Identify which cell holds the provided text, then report its (X, Y) central coordinate. 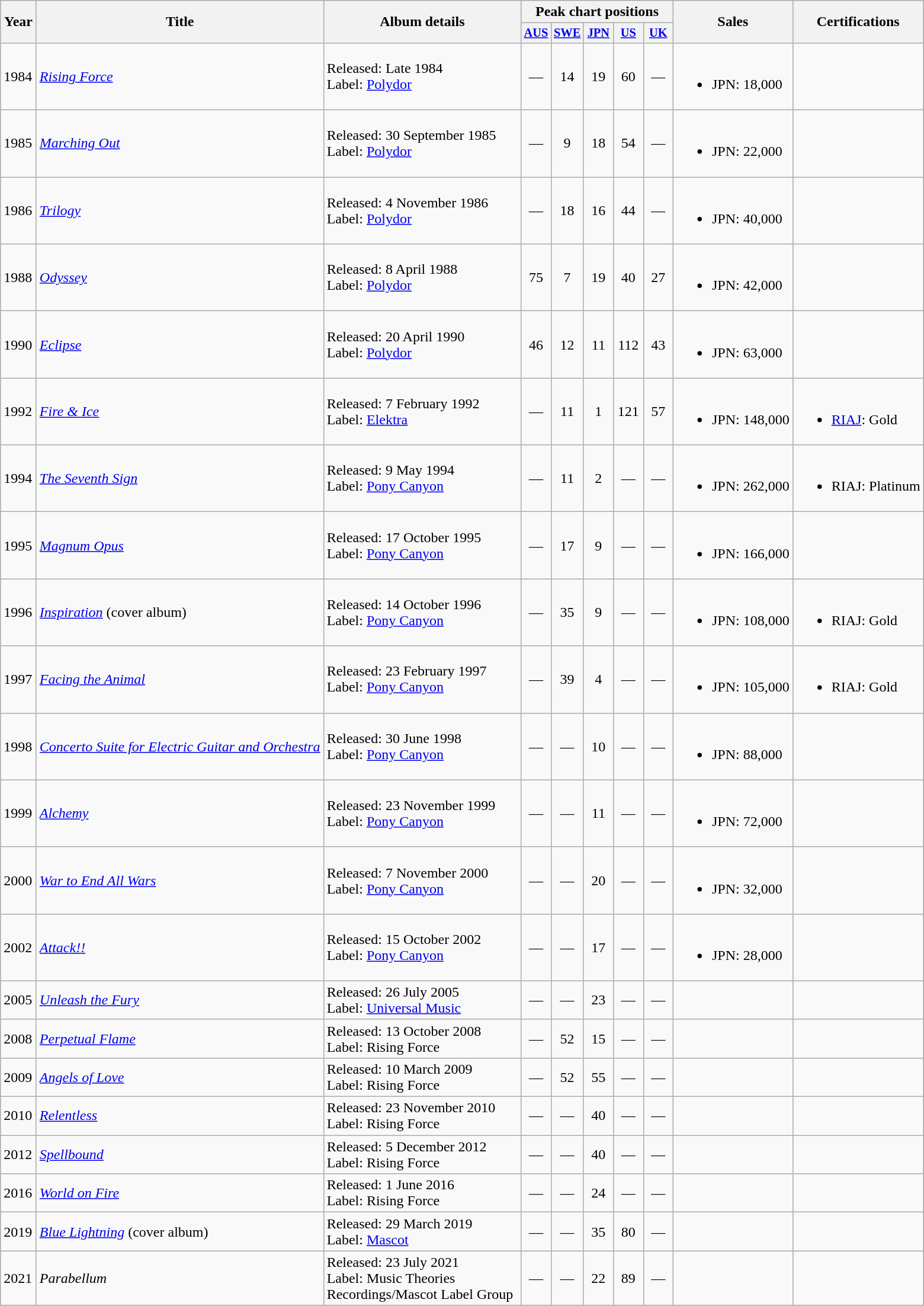
US (628, 33)
Released: 5 December 2012Label: Rising Force (422, 1154)
Released: 29 March 2019Label: Mascot (422, 1231)
SWE (567, 33)
43 (658, 345)
Released: Late 1984Label: Polydor (422, 76)
Inspiration (cover album) (180, 613)
Unleash the Fury (180, 1000)
2019 (19, 1231)
Released: 13 October 2008Label: Rising Force (422, 1038)
15 (598, 1038)
Rising Force (180, 76)
54 (628, 143)
39 (567, 679)
Trilogy (180, 211)
Peak chart positions (597, 12)
Released: 15 October 2002Label: Pony Canyon (422, 947)
22 (598, 1278)
Title (180, 22)
55 (598, 1077)
Released: 10 March 2009Label: Rising Force (422, 1077)
Released: 7 November 2000Label: Pony Canyon (422, 881)
The Seventh Sign (180, 479)
World on Fire (180, 1193)
JPN: 40,000 (733, 211)
Released: 9 May 1994Label: Pony Canyon (422, 479)
1996 (19, 613)
RIAJ: Platinum (858, 479)
1986 (19, 211)
1990 (19, 345)
20 (598, 881)
2021 (19, 1278)
Released: 14 October 1996Label: Pony Canyon (422, 613)
23 (598, 1000)
2008 (19, 1038)
121 (628, 411)
44 (628, 211)
1992 (19, 411)
Marching Out (180, 143)
46 (536, 345)
JPN: 166,000 (733, 545)
Sales (733, 22)
Perpetual Flame (180, 1038)
JPN: 88,000 (733, 747)
Facing the Animal (180, 679)
1988 (19, 277)
JPN: 63,000 (733, 345)
27 (658, 277)
Concerto Suite for Electric Guitar and Orchestra (180, 747)
Odyssey (180, 277)
4 (598, 679)
JPN: 148,000 (733, 411)
Released: 4 November 1986Label: Polydor (422, 211)
Fire & Ice (180, 411)
AUS (536, 33)
Spellbound (180, 1154)
Blue Lightning (cover album) (180, 1231)
Album details (422, 22)
2009 (19, 1077)
2000 (19, 881)
75 (536, 277)
1984 (19, 76)
JPN: 18,000 (733, 76)
14 (567, 76)
JPN: 22,000 (733, 143)
Alchemy (180, 813)
Year (19, 22)
Released: 23 November 2010Label: Rising Force (422, 1116)
Relentless (180, 1116)
Released: 23 February 1997Label: Pony Canyon (422, 679)
57 (658, 411)
JPN: 262,000 (733, 479)
1994 (19, 479)
1997 (19, 679)
Released: 26 July 2005Label: Universal Music (422, 1000)
89 (628, 1278)
UK (658, 33)
JPN: 28,000 (733, 947)
60 (628, 76)
Parabellum (180, 1278)
1 (598, 411)
JPN: 72,000 (733, 813)
Eclipse (180, 345)
12 (567, 345)
Released: 7 February 1992Label: Elektra (422, 411)
7 (567, 277)
1985 (19, 143)
2005 (19, 1000)
2010 (19, 1116)
JPN: 32,000 (733, 881)
Released: 8 April 1988Label: Polydor (422, 277)
10 (598, 747)
2 (598, 479)
War to End All Wars (180, 881)
Angels of Love (180, 1077)
24 (598, 1193)
1995 (19, 545)
Certifications (858, 22)
Magnum Opus (180, 545)
Released: 17 October 1995Label: Pony Canyon (422, 545)
Attack!! (180, 947)
JPN: 105,000 (733, 679)
1998 (19, 747)
Released: 23 July 2021Label: Music Theories Recordings/Mascot Label Group (422, 1278)
Released: 30 September 1985Label: Polydor (422, 143)
112 (628, 345)
Released: 30 June 1998Label: Pony Canyon (422, 747)
16 (598, 211)
Released: 20 April 1990Label: Polydor (422, 345)
JPN: 42,000 (733, 277)
2002 (19, 947)
2016 (19, 1193)
JPN: 108,000 (733, 613)
Released: 1 June 2016Label: Rising Force (422, 1193)
2012 (19, 1154)
1999 (19, 813)
80 (628, 1231)
Released: 23 November 1999Label: Pony Canyon (422, 813)
JPN (598, 33)
